For the text-containing cell, return its midpoint in [x, y] coordinate format. 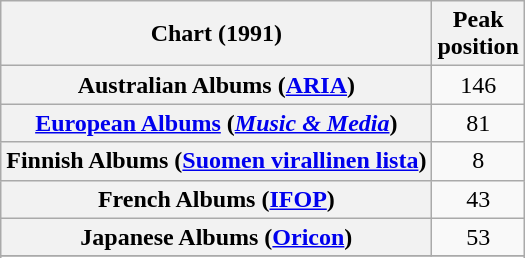
Australian Albums (ARIA) [216, 85]
146 [478, 85]
European Albums (Music & Media) [216, 123]
Chart (1991) [216, 34]
8 [478, 161]
Peakposition [478, 34]
French Albums (IFOP) [216, 199]
53 [478, 237]
81 [478, 123]
43 [478, 199]
Japanese Albums (Oricon) [216, 237]
Finnish Albums (Suomen virallinen lista) [216, 161]
